Pinpoint the cell where the given text exists, returning its [X, Y] midpoint coordinate. 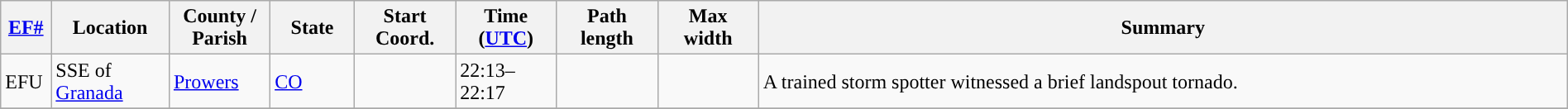
State [313, 28]
CO [313, 81]
22:13–22:17 [506, 81]
SSE of Granada [111, 81]
Start Coord. [404, 28]
Prowers [219, 81]
Summary [1163, 28]
Time (UTC) [506, 28]
EFU [26, 81]
Max width [708, 28]
Path length [607, 28]
County / Parish [219, 28]
EF# [26, 28]
A trained storm spotter witnessed a brief landspout tornado. [1163, 81]
Location [111, 28]
